Find where the given text appears and provide that cell's center as [x, y] coordinate. 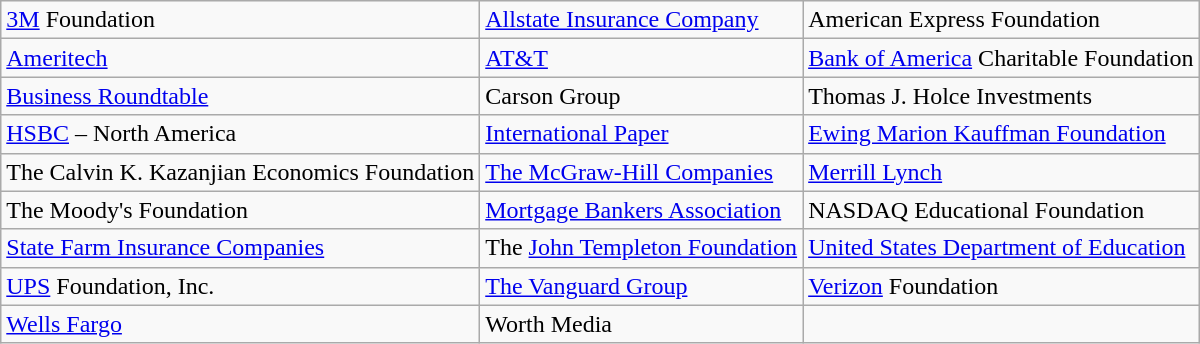
The Calvin K. Kazanjian Economics Foundation [240, 172]
3M Foundation [240, 20]
The McGraw-Hill Companies [642, 172]
Verizon Foundation [1001, 286]
The Vanguard Group [642, 286]
The Moody's Foundation [240, 210]
International Paper [642, 134]
Ameritech [240, 58]
Ewing Marion Kauffman Foundation [1001, 134]
Mortgage Bankers Association [642, 210]
Business Roundtable [240, 96]
Worth Media [642, 324]
Bank of America Charitable Foundation [1001, 58]
The John Templeton Foundation [642, 248]
Wells Fargo [240, 324]
AT&T [642, 58]
Allstate Insurance Company [642, 20]
HSBC – North America [240, 134]
Carson Group [642, 96]
American Express Foundation [1001, 20]
Merrill Lynch [1001, 172]
Thomas J. Holce Investments [1001, 96]
State Farm Insurance Companies [240, 248]
NASDAQ Educational Foundation [1001, 210]
United States Department of Education [1001, 248]
UPS Foundation, Inc. [240, 286]
